Scan for the cell matching the given text and deliver its [X, Y] coordinate at center. 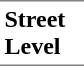
Street Level [42, 33]
